Search for the cell housing the specified text and yield its (X, Y) center coordinate. 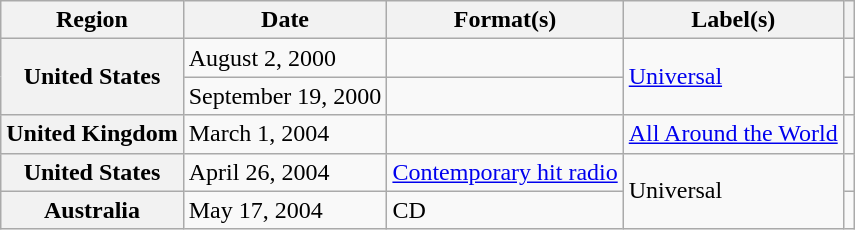
United Kingdom (92, 134)
May 17, 2004 (285, 210)
CD (505, 210)
Contemporary hit radio (505, 172)
March 1, 2004 (285, 134)
April 26, 2004 (285, 172)
Date (285, 20)
August 2, 2000 (285, 58)
Label(s) (733, 20)
Region (92, 20)
September 19, 2000 (285, 96)
Australia (92, 210)
Format(s) (505, 20)
All Around the World (733, 134)
